For the text-containing cell, return its midpoint in (x, y) coordinate format. 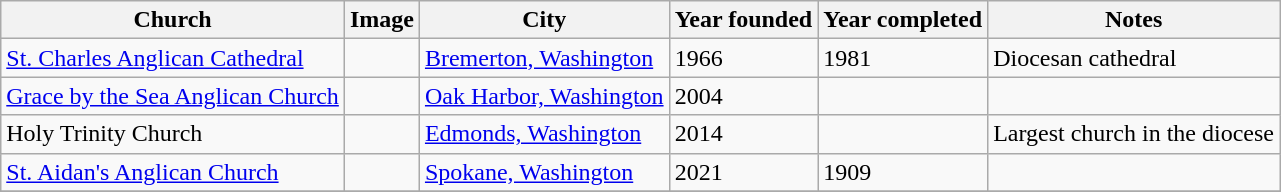
Year completed (903, 20)
St. Aidan's Anglican Church (173, 172)
Holy Trinity Church (173, 134)
Oak Harbor, Washington (544, 96)
Year founded (744, 20)
2004 (744, 96)
1966 (744, 58)
Grace by the Sea Anglican Church (173, 96)
Diocesan cathedral (1134, 58)
1909 (903, 172)
Notes (1134, 20)
Church (173, 20)
City (544, 20)
Edmonds, Washington (544, 134)
1981 (903, 58)
2014 (744, 134)
Largest church in the diocese (1134, 134)
St. Charles Anglican Cathedral (173, 58)
Image (382, 20)
Bremerton, Washington (544, 58)
Spokane, Washington (544, 172)
2021 (744, 172)
